Return [x, y] of the center of cell containing provided text 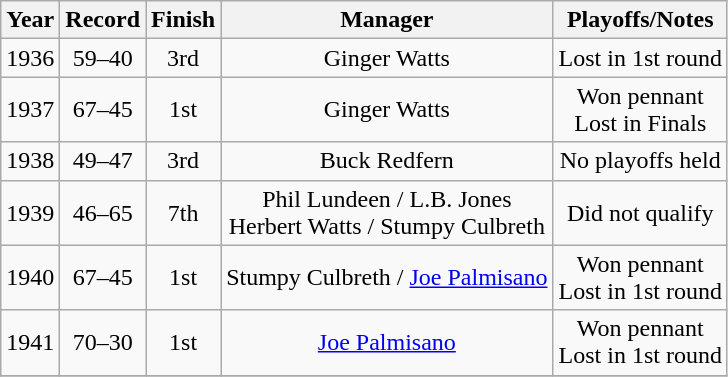
Did not qualify [640, 212]
No playoffs held [640, 161]
1938 [30, 161]
Buck Redfern [387, 161]
1936 [30, 58]
Finish [184, 20]
7th [184, 212]
1939 [30, 212]
Stumpy Culbreth / Joe Palmisano [387, 278]
1937 [30, 110]
Phil Lundeen / L.B. Jones Herbert Watts / Stumpy Culbreth [387, 212]
70–30 [103, 342]
49–47 [103, 161]
46–65 [103, 212]
Record [103, 20]
Lost in 1st round [640, 58]
1941 [30, 342]
Year [30, 20]
Won pennantLost in Finals [640, 110]
Joe Palmisano [387, 342]
1940 [30, 278]
59–40 [103, 58]
Manager [387, 20]
Playoffs/Notes [640, 20]
